Capture the cell that displays the provided text and extract its (x, y) central coordinate. 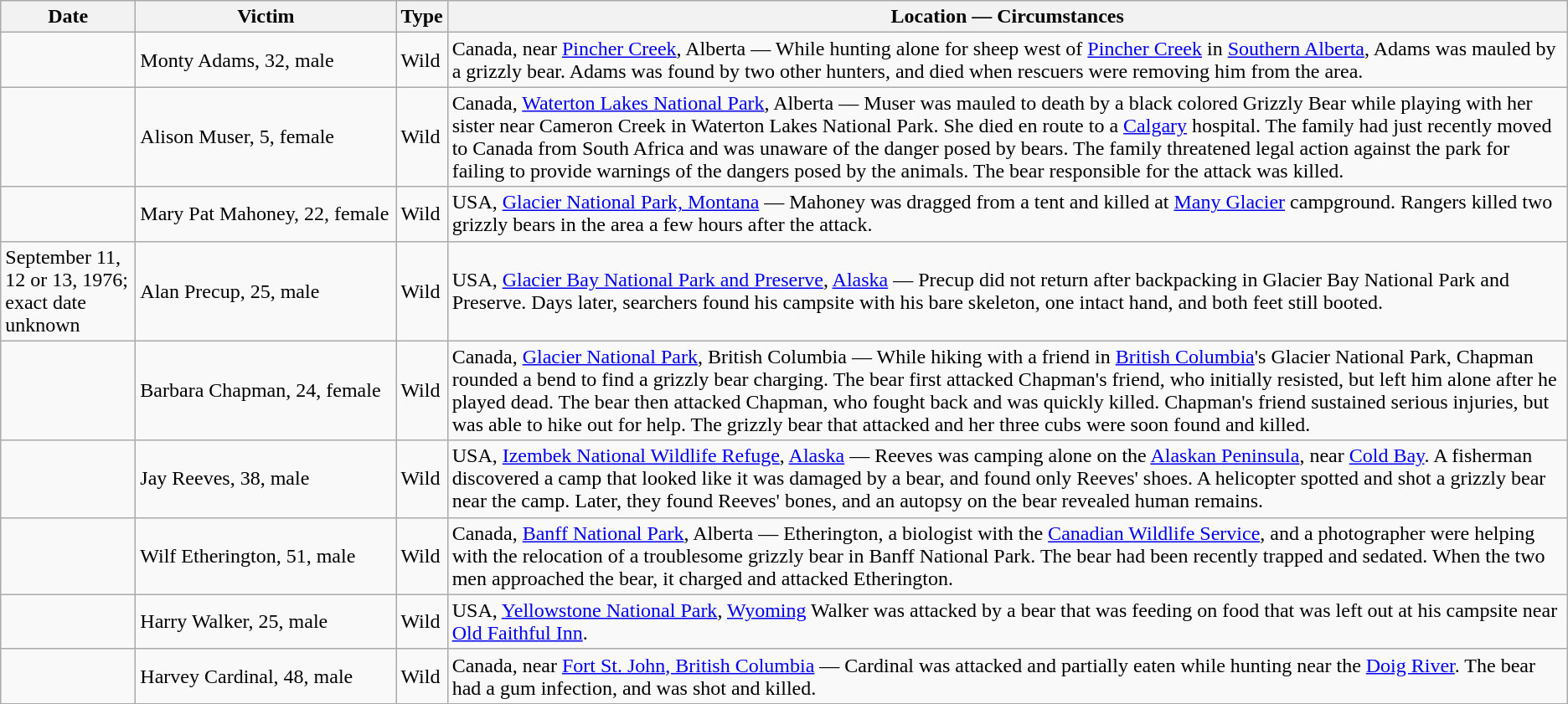
Alan Precup, 25, male (266, 291)
Wilf Etherington, 51, male (266, 556)
Victim (266, 17)
Date (69, 17)
Monty Adams, 32, male (266, 60)
Barbara Chapman, 24, female (266, 390)
Mary Pat Mahoney, 22, female (266, 214)
Jay Reeves, 38, male (266, 479)
Alison Muser, 5, female (266, 137)
Harvey Cardinal, 48, male (266, 676)
Harry Walker, 25, male (266, 621)
September 11, 12 or 13, 1976; exact date unknown (69, 291)
Type (422, 17)
Location — Circumstances (1007, 17)
